Extract the (x, y) coordinate from the center of the cell holding the provided text.  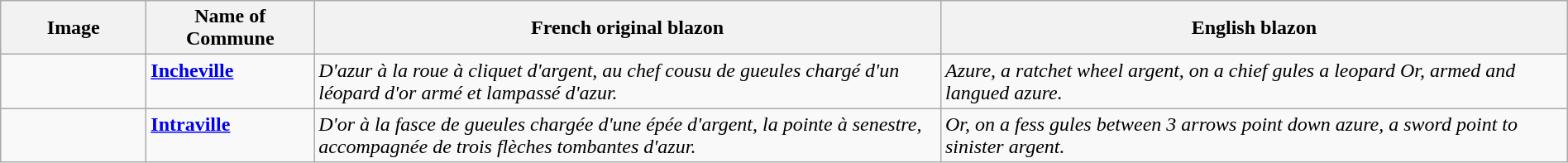
D'azur à la roue à cliquet d'argent, au chef cousu de gueules chargé d'un léopard d'or armé et lampassé d'azur. (628, 81)
French original blazon (628, 28)
Name of Commune (230, 28)
Image (74, 28)
D'or à la fasce de gueules chargée d'une épée d'argent, la pointe à senestre, accompagnée de trois flèches tombantes d'azur. (628, 136)
Or, on a fess gules between 3 arrows point down azure, a sword point to sinister argent. (1254, 136)
Azure, a ratchet wheel argent, on a chief gules a leopard Or, armed and langued azure. (1254, 81)
English blazon (1254, 28)
Incheville (230, 81)
Intraville (230, 136)
